Pinpoint the cell where the given text exists, returning its [x, y] midpoint coordinate. 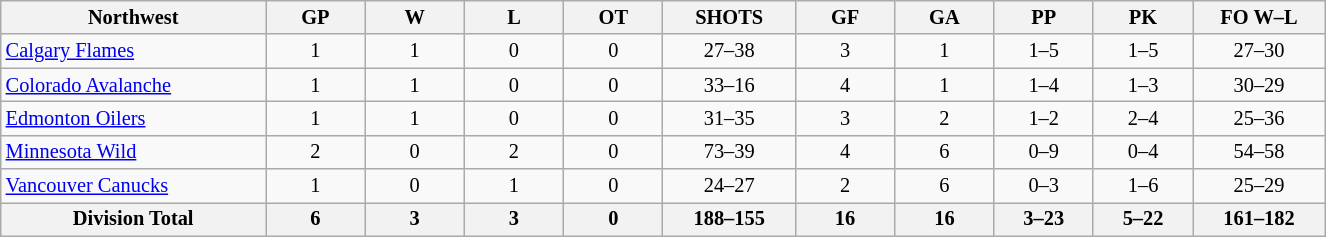
Colorado Avalanche [134, 85]
GF [844, 17]
31–35 [729, 118]
2–4 [1142, 118]
GA [944, 17]
30–29 [1260, 85]
Calgary Flames [134, 51]
161–182 [1260, 219]
1–2 [1044, 118]
Minnesota Wild [134, 152]
Division Total [134, 219]
GP [316, 17]
Northwest [134, 17]
25–29 [1260, 186]
27–30 [1260, 51]
PK [1142, 17]
54–58 [1260, 152]
PP [1044, 17]
OT [614, 17]
0–9 [1044, 152]
Vancouver Canucks [134, 186]
FO W–L [1260, 17]
Edmonton Oilers [134, 118]
24–27 [729, 186]
5–22 [1142, 219]
L [514, 17]
73–39 [729, 152]
33–16 [729, 85]
1–6 [1142, 186]
27–38 [729, 51]
0–4 [1142, 152]
1–4 [1044, 85]
W [414, 17]
0–3 [1044, 186]
25–36 [1260, 118]
188–155 [729, 219]
SHOTS [729, 17]
3–23 [1044, 219]
1–3 [1142, 85]
